Identify which cell holds the provided text, then report its [x, y] central coordinate. 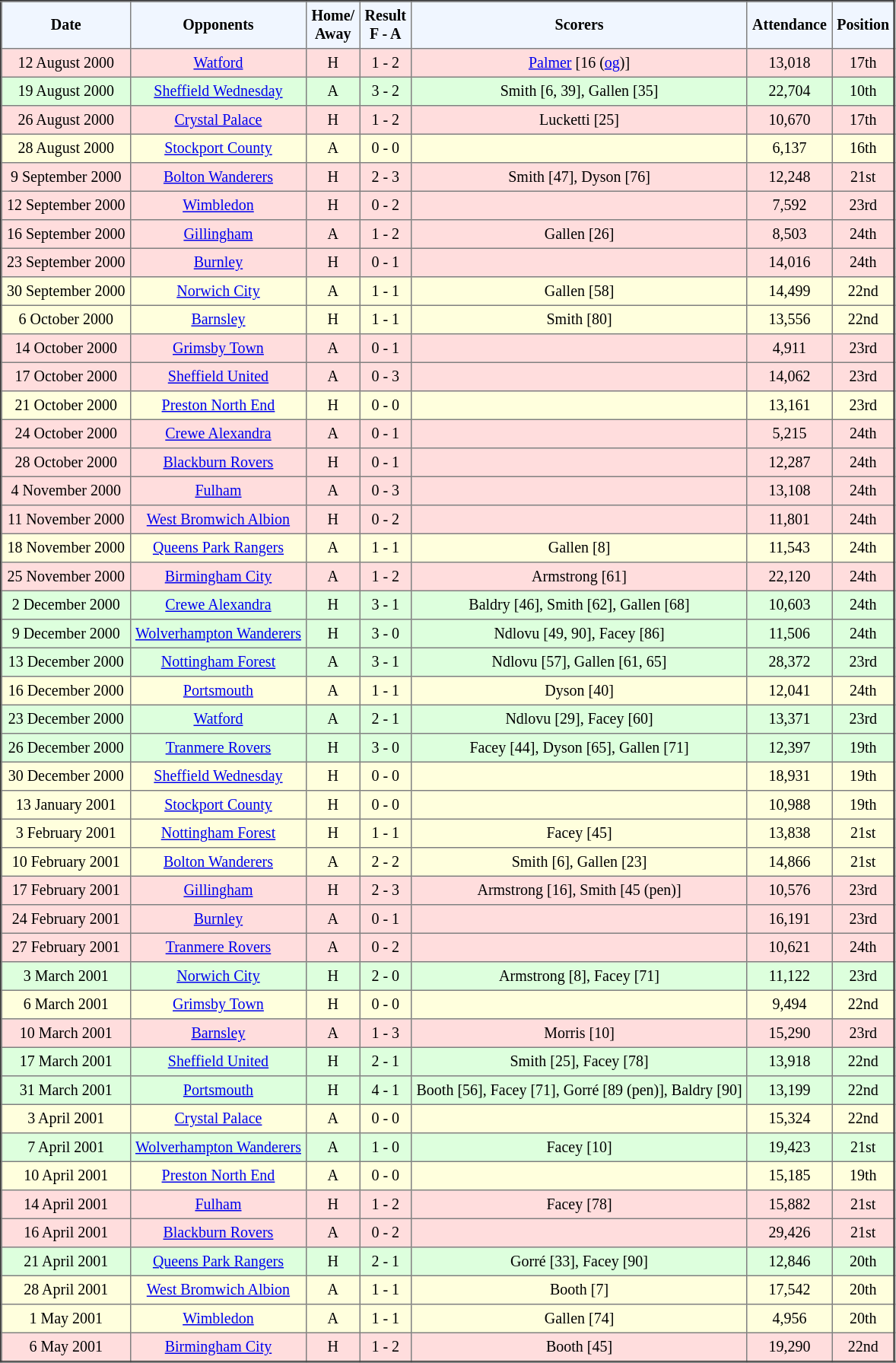
23 December 2000 [66, 719]
Opponents [218, 25]
1 - 0 [386, 1148]
16 December 2000 [66, 691]
28 April 2001 [66, 1290]
13,371 [790, 719]
30 September 2000 [66, 291]
17,542 [790, 1290]
1 - 3 [386, 1033]
Smith [6], Gallen [23] [580, 862]
Smith [80] [580, 320]
25 November 2000 [66, 577]
13,018 [790, 63]
10 April 2001 [66, 1176]
16,191 [790, 919]
14,499 [790, 291]
26 December 2000 [66, 748]
ResultF - A [386, 25]
10 February 2001 [66, 862]
14 October 2000 [66, 349]
Attendance [790, 25]
Booth [45] [580, 1347]
10 March 2001 [66, 1033]
30 December 2000 [66, 776]
Facey [44], Dyson [65], Gallen [71] [580, 748]
24 October 2000 [66, 434]
16 September 2000 [66, 234]
Armstrong [16], Smith [45 (pen)] [580, 890]
11,506 [790, 634]
22,120 [790, 577]
10,603 [790, 605]
3 February 2001 [66, 833]
13,161 [790, 406]
Gallen [26] [580, 234]
Ndlovu [57], Gallen [61, 65] [580, 662]
15,882 [790, 1205]
Armstrong [61] [580, 577]
22,704 [790, 91]
10,988 [790, 805]
Facey [10] [580, 1148]
4 - 1 [386, 1091]
15,185 [790, 1176]
4 November 2000 [66, 491]
7,592 [790, 205]
12 August 2000 [66, 63]
27 February 2001 [66, 947]
10th [864, 91]
Palmer [16 (og)] [580, 63]
12,041 [790, 691]
Smith [6, 39], Gallen [35] [580, 91]
16 April 2001 [66, 1233]
10,621 [790, 947]
28 August 2000 [66, 148]
24 February 2001 [66, 919]
17 October 2000 [66, 377]
Dyson [40] [580, 691]
21 April 2001 [66, 1262]
26 August 2000 [66, 120]
Gorré [33], Facey [90] [580, 1262]
13 December 2000 [66, 662]
2 - 0 [386, 976]
6 May 2001 [66, 1347]
Ndlovu [49, 90], Facey [86] [580, 634]
14,062 [790, 377]
9 September 2000 [66, 177]
10,576 [790, 890]
19 August 2000 [66, 91]
11 November 2000 [66, 520]
6,137 [790, 148]
23 September 2000 [66, 263]
Gallen [8] [580, 548]
11,543 [790, 548]
15,290 [790, 1033]
19,290 [790, 1347]
12 September 2000 [66, 205]
2 December 2000 [66, 605]
12,846 [790, 1262]
Baldry [46], Smith [62], Gallen [68] [580, 605]
3 - 2 [386, 91]
Scorers [580, 25]
13,108 [790, 491]
31 March 2001 [66, 1091]
21 October 2000 [66, 406]
Ndlovu [29], Facey [60] [580, 719]
2 - 2 [386, 862]
28,372 [790, 662]
11,122 [790, 976]
10,670 [790, 120]
Lucketti [25] [580, 120]
Gallen [74] [580, 1319]
Morris [10] [580, 1033]
12,397 [790, 748]
13 January 2001 [66, 805]
13,556 [790, 320]
17 February 2001 [66, 890]
17 March 2001 [66, 1062]
18 November 2000 [66, 548]
5,215 [790, 434]
6 October 2000 [66, 320]
4,956 [790, 1319]
16th [864, 148]
9,494 [790, 1005]
6 March 2001 [66, 1005]
Armstrong [8], Facey [71] [580, 976]
Smith [47], Dyson [76] [580, 177]
Booth [56], Facey [71], Gorré [89 (pen)], Baldry [90] [580, 1091]
12,248 [790, 177]
11,801 [790, 520]
3 April 2001 [66, 1119]
Position [864, 25]
3 March 2001 [66, 976]
14,866 [790, 862]
28 October 2000 [66, 463]
4,911 [790, 349]
8,503 [790, 234]
Facey [45] [580, 833]
Home/Away [333, 25]
13,838 [790, 833]
Gallen [58] [580, 291]
Booth [7] [580, 1290]
14,016 [790, 263]
19,423 [790, 1148]
18,931 [790, 776]
9 December 2000 [66, 634]
12,287 [790, 463]
1 May 2001 [66, 1319]
15,324 [790, 1119]
13,918 [790, 1062]
13,199 [790, 1091]
Facey [78] [580, 1205]
Date [66, 25]
7 April 2001 [66, 1148]
14 April 2001 [66, 1205]
29,426 [790, 1233]
Smith [25], Facey [78] [580, 1062]
